Detect which cell encompasses the target text, then output its [X, Y] center coordinate. 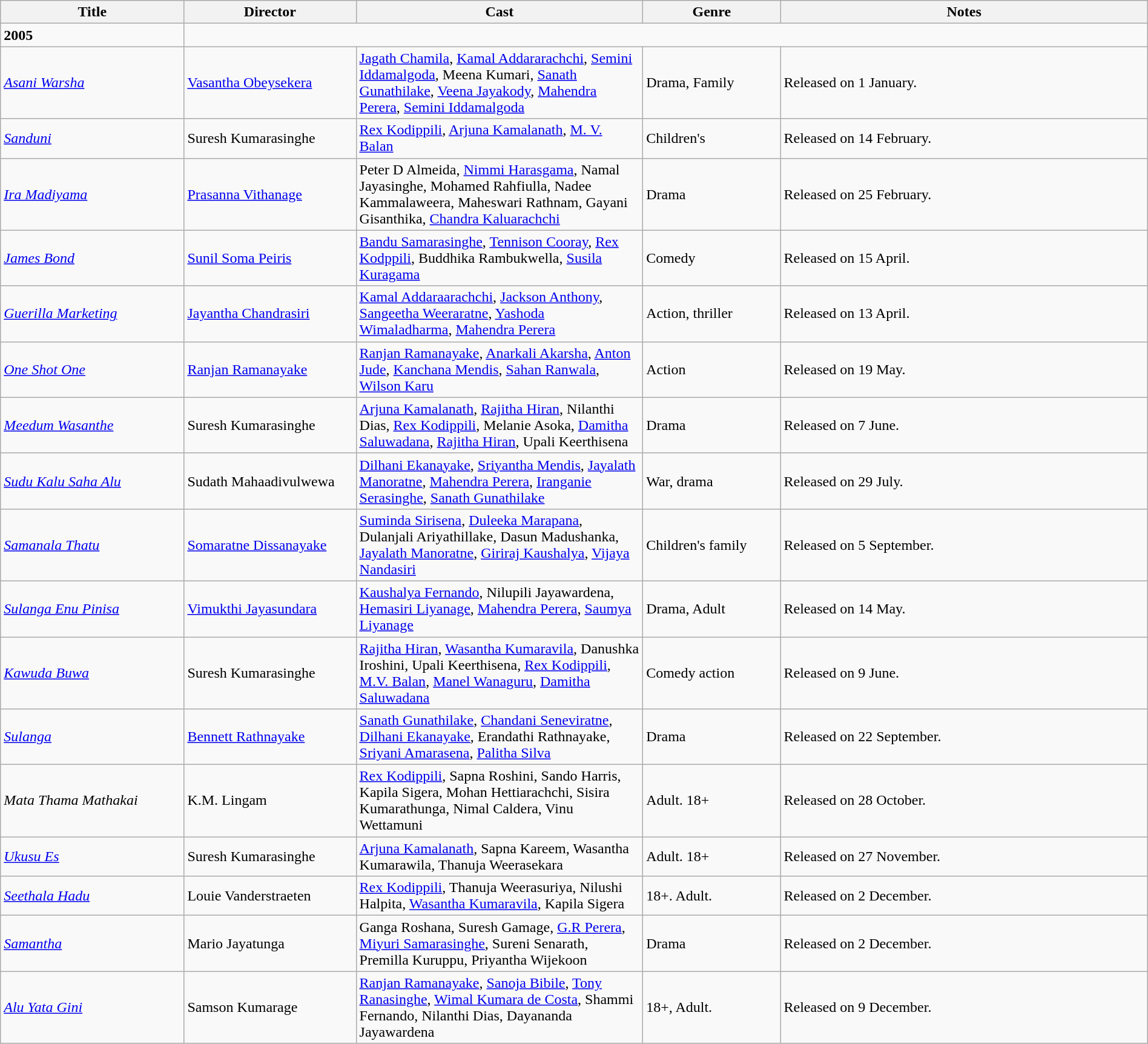
Vimukthi Jayasundara [270, 609]
Released on 14 May. [964, 609]
Ranjan Ramanayake, Sanoja Bibile, Tony Ranasinghe, Wimal Kumara de Costa, Shammi Fernando, Nilanthi Dias, Dayananda Jayawardena [500, 1008]
Released on 13 April. [964, 314]
Somaratne Dissanayake [270, 545]
Drama, Adult [712, 609]
Released on 15 April. [964, 258]
War, drama [712, 481]
Bandu Samarasinghe, Tennison Cooray, Rex Kodppili, Buddhika Rambukwella, Susila Kuragama [500, 258]
Ira Madiyama [92, 194]
Jagath Chamila, Kamal Addararachchi, Semini Iddamalgoda, Meena Kumari, Sanath Gunathilake, Veena Jayakody, Mahendra Perera, Semini Iddamalgoda [500, 82]
Louie Vanderstraeten [270, 896]
Ranjan Ramanayake [270, 369]
Arjuna Kamalanath, Rajitha Hiran, Nilanthi Dias, Rex Kodippili, Melanie Asoka, Damitha Saluwadana, Rajitha Hiran, Upali Keerthisena [500, 425]
Notes [964, 12]
Vasantha Obeysekera [270, 82]
Sudu Kalu Saha Alu [92, 481]
Rex Kodippili, Sapna Roshini, Sando Harris, Kapila Sigera, Mohan Hettiarachchi, Sisira Kumarathunga, Nimal Caldera, Vinu Wettamuni [500, 801]
Sanduni [92, 138]
Released on 5 September. [964, 545]
18+, Adult. [712, 1008]
2005 [92, 35]
Rex Kodippili, Arjuna Kamalanath, M. V. Balan [500, 138]
Comedy action [712, 673]
Released on 25 February. [964, 194]
Guerilla Marketing [92, 314]
Released on 22 September. [964, 737]
Released on 1 January. [964, 82]
Kamal Addaraarachchi, Jackson Anthony, Sangeetha Weeraratne, Yashoda Wimaladharma, Mahendra Perera [500, 314]
James Bond [92, 258]
Action, thriller [712, 314]
Prasanna Vithanage [270, 194]
Title [92, 12]
Suminda Sirisena, Duleeka Marapana, Dulanjali Ariyathillake, Dasun Madushanka, Jayalath Manoratne, Giriraj Kaushalya, Vijaya Nandasiri [500, 545]
Mata Thama Mathakai [92, 801]
Director [270, 12]
Sudath Mahaadivulwewa [270, 481]
Kaushalya Fernando, Nilupili Jayawardena, Hemasiri Liyanage, Mahendra Perera, Saumya Liyanage [500, 609]
One Shot One [92, 369]
Seethala Hadu [92, 896]
Meedum Wasanthe [92, 425]
Rajitha Hiran, Wasantha Kumaravila, Danushka Iroshini, Upali Keerthisena, Rex Kodippili, M.V. Balan, Manel Wanaguru, Damitha Saluwadana [500, 673]
Action [712, 369]
Rex Kodippili, Thanuja Weerasuriya, Nilushi Halpita, Wasantha Kumaravila, Kapila Sigera [500, 896]
Sulanga [92, 737]
Bennett Rathnayake [270, 737]
Samantha [92, 943]
Released on 19 May. [964, 369]
Released on 9 December. [964, 1008]
Children's family [712, 545]
Released on 9 June. [964, 673]
Released on 7 June. [964, 425]
Samson Kumarage [270, 1008]
Sulanga Enu Pinisa [92, 609]
Alu Yata Gini [92, 1008]
Jayantha Chandrasiri [270, 314]
Released on 29 July. [964, 481]
Peter D Almeida, Nimmi Harasgama, Namal Jayasinghe, Mohamed Rahfiulla, Nadee Kammalaweera, Maheswari Rathnam, Gayani Gisanthika, Chandra Kaluarachchi [500, 194]
Released on 28 October. [964, 801]
Ranjan Ramanayake, Anarkali Akarsha, Anton Jude, Kanchana Mendis, Sahan Ranwala, Wilson Karu [500, 369]
Dilhani Ekanayake, Sriyantha Mendis, Jayalath Manoratne, Mahendra Perera, Iranganie Serasinghe, Sanath Gunathilake [500, 481]
Ukusu Es [92, 856]
Kawuda Buwa [92, 673]
Drama, Family [712, 82]
Released on 27 November. [964, 856]
Arjuna Kamalanath, Sapna Kareem, Wasantha Kumarawila, Thanuja Weerasekara [500, 856]
Children's [712, 138]
Samanala Thatu [92, 545]
Sunil Soma Peiris [270, 258]
Comedy [712, 258]
Asani Warsha [92, 82]
18+. Adult. [712, 896]
Genre [712, 12]
Mario Jayatunga [270, 943]
Cast [500, 12]
K.M. Lingam [270, 801]
Ganga Roshana, Suresh Gamage, G.R Perera, Miyuri Samarasinghe, Sureni Senarath, Premilla Kuruppu, Priyantha Wijekoon [500, 943]
Released on 14 February. [964, 138]
Sanath Gunathilake, Chandani Seneviratne, Dilhani Ekanayake, Erandathi Rathnayake, Sriyani Amarasena, Palitha Silva [500, 737]
